Output the [x, y] coordinate of the center of the cell containing the given text.  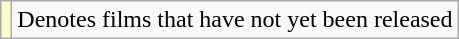
Denotes films that have not yet been released [235, 20]
